From the cell containing the given text, extract its center point as [x, y] coordinate. 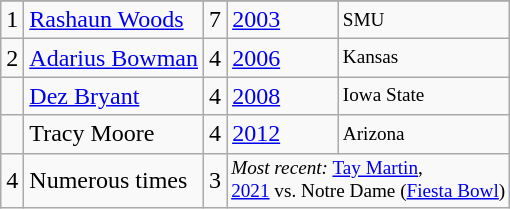
7 [216, 20]
Adarius Bowman [114, 58]
Arizona [424, 134]
Rashaun Woods [114, 20]
Dez Bryant [114, 96]
2008 [283, 96]
2006 [283, 58]
Most recent: Tay Martin,2021 vs. Notre Dame (Fiesta Bowl) [368, 180]
Iowa State [424, 96]
2 [12, 58]
SMU [424, 20]
Numerous times [114, 180]
1 [12, 20]
Tracy Moore [114, 134]
Kansas [424, 58]
2012 [283, 134]
2003 [283, 20]
3 [216, 180]
